From the cell containing the given text, extract its center point as (X, Y) coordinate. 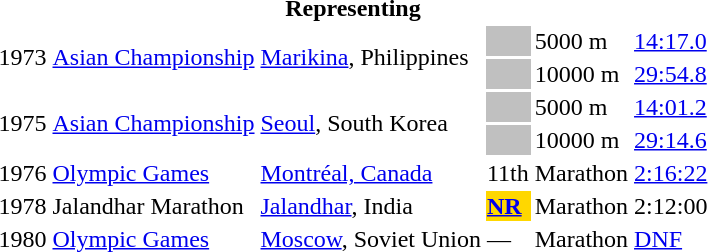
Olympic Games (154, 173)
Jalandhar, India (370, 206)
Montréal, Canada (370, 173)
Marikina, Philippines (370, 58)
NR (508, 206)
11th (508, 173)
Jalandhar Marathon (154, 206)
Seoul, South Korea (370, 124)
